Extract the (x, y) coordinate from the center of the cell holding the provided text.  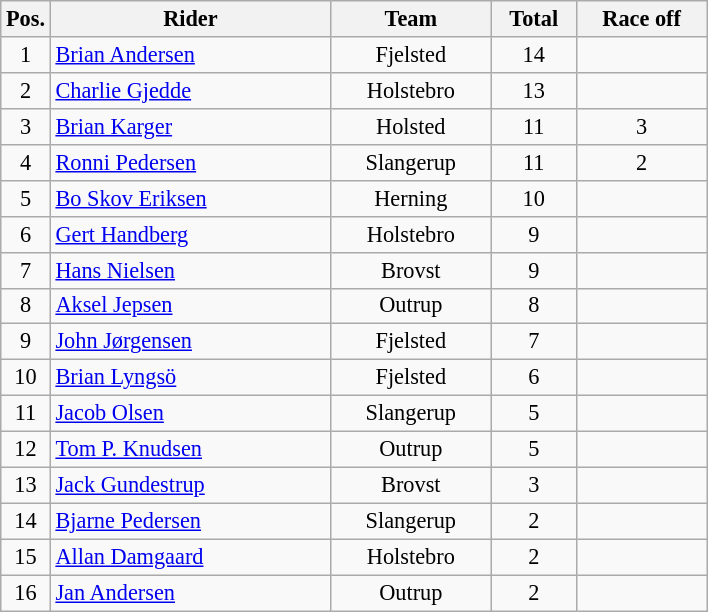
Jack Gundestrup (190, 485)
Brian Andersen (190, 55)
16 (26, 593)
Ronni Pedersen (190, 162)
Tom P. Knudsen (190, 450)
Team (411, 19)
John Jørgensen (190, 342)
Rider (190, 19)
Jan Andersen (190, 593)
Allan Damgaard (190, 557)
Holsted (411, 126)
Race off (641, 19)
Gert Handberg (190, 234)
4 (26, 162)
Bjarne Pedersen (190, 521)
Jacob Olsen (190, 414)
Aksel Jepsen (190, 306)
Brian Lyngsö (190, 378)
Brian Karger (190, 126)
15 (26, 557)
Total (534, 19)
1 (26, 55)
Hans Nielsen (190, 270)
Bo Skov Eriksen (190, 198)
12 (26, 450)
Herning (411, 198)
Pos. (26, 19)
Charlie Gjedde (190, 90)
